Determine the [x, y] coordinate at the center of the cell enclosing the given text.  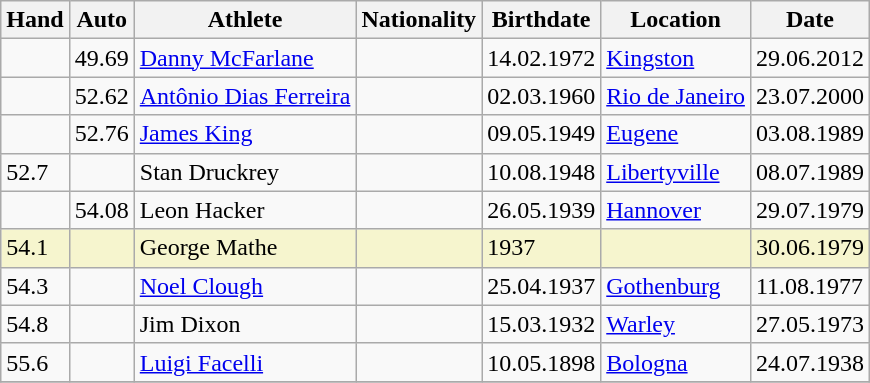
10.05.1898 [542, 362]
George Mathe [245, 248]
Antônio Dias Ferreira [245, 96]
Noel Clough [245, 286]
Date [810, 20]
Libertyville [676, 172]
James King [245, 134]
55.6 [35, 362]
Birthdate [542, 20]
26.05.1939 [542, 210]
Leon Hacker [245, 210]
54.08 [102, 210]
15.03.1932 [542, 324]
52.7 [35, 172]
54.1 [35, 248]
52.76 [102, 134]
11.08.1977 [810, 286]
30.06.1979 [810, 248]
03.08.1989 [810, 134]
Luigi Facelli [245, 362]
25.04.1937 [542, 286]
Hannover [676, 210]
54.8 [35, 324]
14.02.1972 [542, 58]
10.08.1948 [542, 172]
49.69 [102, 58]
Stan Druckrey [245, 172]
27.05.1973 [810, 324]
Danny McFarlane [245, 58]
Hand [35, 20]
52.62 [102, 96]
Nationality [419, 20]
Jim Dixon [245, 324]
08.07.1989 [810, 172]
Auto [102, 20]
24.07.1938 [810, 362]
1937 [542, 248]
02.03.1960 [542, 96]
Kingston [676, 58]
29.06.2012 [810, 58]
23.07.2000 [810, 96]
Rio de Janeiro [676, 96]
54.3 [35, 286]
Gothenburg [676, 286]
09.05.1949 [542, 134]
Location [676, 20]
Bologna [676, 362]
Warley [676, 324]
Athlete [245, 20]
29.07.1979 [810, 210]
Eugene [676, 134]
